Detect which cell encompasses the target text, then output its [X, Y] center coordinate. 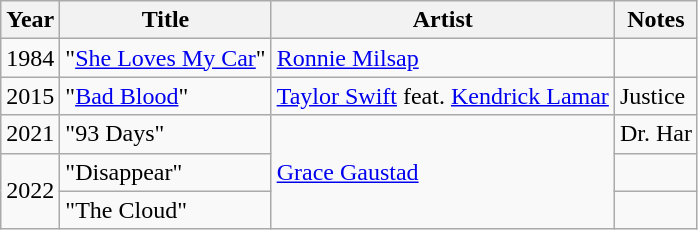
Title [166, 20]
"93 Days" [166, 134]
"Bad Blood" [166, 96]
Dr. Har [656, 134]
Ronnie Milsap [442, 58]
Year [30, 20]
2015 [30, 96]
Notes [656, 20]
2022 [30, 191]
"Disappear" [166, 172]
1984 [30, 58]
"She Loves My Car" [166, 58]
Justice [656, 96]
Artist [442, 20]
Taylor Swift feat. Kendrick Lamar [442, 96]
2021 [30, 134]
Grace Gaustad [442, 172]
"The Cloud" [166, 210]
